Return [X, Y] of the center of cell containing provided text 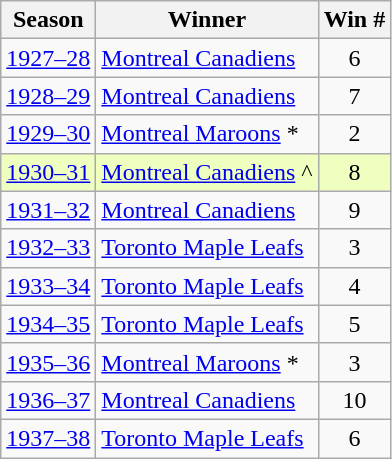
1936–37 [48, 400]
1931–32 [48, 210]
Montreal Canadiens ^ [207, 172]
7 [354, 96]
1933–34 [48, 286]
2 [354, 134]
1927–28 [48, 58]
1935–36 [48, 362]
1930–31 [48, 172]
Season [48, 20]
5 [354, 324]
Winner [207, 20]
1934–35 [48, 324]
1937–38 [48, 438]
Win # [354, 20]
1928–29 [48, 96]
9 [354, 210]
10 [354, 400]
1932–33 [48, 248]
1929–30 [48, 134]
8 [354, 172]
4 [354, 286]
